Return [x, y] of the center of cell containing provided text 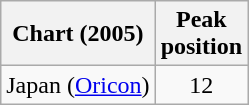
12 [201, 85]
Peakposition [201, 34]
Japan (Oricon) [78, 85]
Chart (2005) [78, 34]
